Output the (x, y) coordinate of the center of the cell containing the given text.  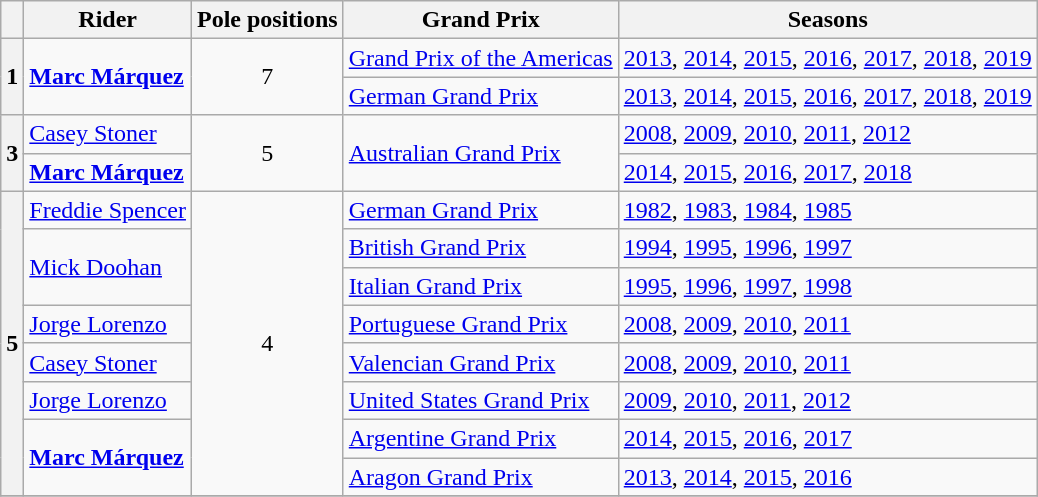
3 (12, 153)
1995, 1996, 1997, 1998 (828, 286)
1994, 1995, 1996, 1997 (828, 248)
2009, 2010, 2011, 2012 (828, 400)
Mick Doohan (108, 267)
2013, 2014, 2015, 2016 (828, 477)
Pole positions (267, 20)
Argentine Grand Prix (480, 438)
7 (267, 77)
Italian Grand Prix (480, 286)
Valencian Grand Prix (480, 362)
United States Grand Prix (480, 400)
2014, 2015, 2016, 2017 (828, 438)
Portuguese Grand Prix (480, 324)
1 (12, 77)
1982, 1983, 1984, 1985 (828, 210)
British Grand Prix (480, 248)
4 (267, 343)
Grand Prix of the Americas (480, 58)
Seasons (828, 20)
Aragon Grand Prix (480, 477)
2014, 2015, 2016, 2017, 2018 (828, 172)
Australian Grand Prix (480, 153)
Freddie Spencer (108, 210)
Grand Prix (480, 20)
Rider (108, 20)
2008, 2009, 2010, 2011, 2012 (828, 134)
